Provide the [x, y] coordinate of the cell's center where the given text is located.  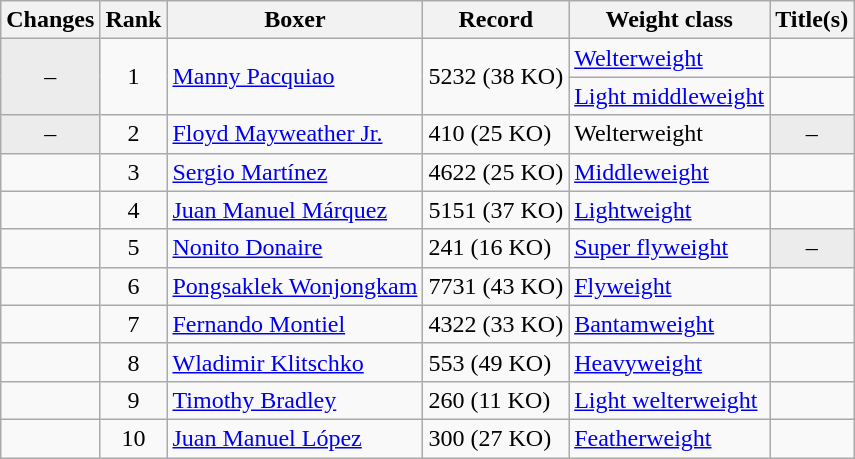
Nonito Donaire [295, 248]
1 [134, 77]
Wladimir Klitschko [295, 362]
Light middleweight [670, 96]
Record [496, 20]
Heavyweight [670, 362]
7731 (43 KO) [496, 286]
Pongsaklek Wonjongkam [295, 286]
5 [134, 248]
7 [134, 324]
9 [134, 400]
300 (27 KO) [496, 438]
Featherweight [670, 438]
Juan Manuel Márquez [295, 210]
260 (11 KO) [496, 400]
241 (16 KO) [496, 248]
10 [134, 438]
Fernando Montiel [295, 324]
Sergio Martínez [295, 172]
3 [134, 172]
8 [134, 362]
6 [134, 286]
410 (25 KO) [496, 134]
Rank [134, 20]
4322 (33 KO) [496, 324]
Changes [50, 20]
Boxer [295, 20]
Floyd Mayweather Jr. [295, 134]
Bantamweight [670, 324]
Timothy Bradley [295, 400]
Middleweight [670, 172]
Title(s) [812, 20]
Manny Pacquiao [295, 77]
Juan Manuel López [295, 438]
5232 (38 KO) [496, 77]
4 [134, 210]
2 [134, 134]
5151 (37 KO) [496, 210]
Lightweight [670, 210]
Flyweight [670, 286]
Weight class [670, 20]
Light welterweight [670, 400]
553 (49 KO) [496, 362]
Super flyweight [670, 248]
4622 (25 KO) [496, 172]
